Search for the cell housing the specified text and yield its (X, Y) center coordinate. 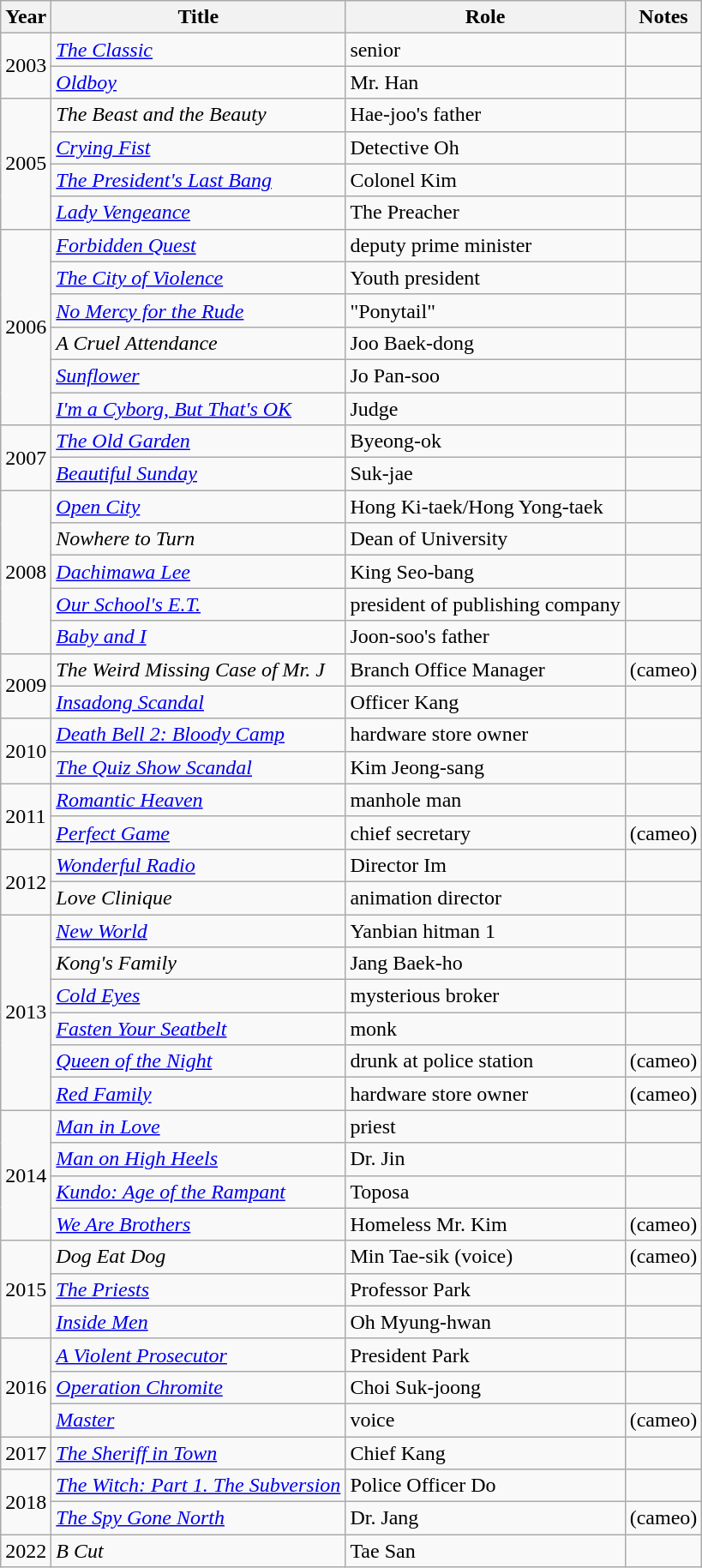
"Ponytail" (485, 310)
Byeong-ok (485, 442)
New World (199, 930)
The Priests (199, 1289)
B Cut (199, 1551)
Dr. Jang (485, 1518)
Cold Eyes (199, 996)
Nowhere to Turn (199, 539)
Kundo: Age of the Rampant (199, 1192)
Crying Fist (199, 147)
The Spy Gone North (199, 1518)
Fasten Your Seatbelt (199, 1029)
I'm a Cyborg, But That's OK (199, 409)
Professor Park (485, 1289)
Kong's Family (199, 964)
2012 (26, 881)
Chief Kang (485, 1453)
priest (485, 1126)
Man on High Heels (199, 1159)
2018 (26, 1502)
Oldboy (199, 82)
Forbidden Quest (199, 245)
Jo Pan-soo (485, 375)
Perfect Game (199, 832)
Kim Jeong-sang (485, 767)
Year (26, 17)
Insadong Scandal (199, 702)
Lady Vengeance (199, 213)
Beautiful Sunday (199, 474)
chief secretary (485, 832)
senior (485, 50)
The Weird Missing Case of Mr. J (199, 670)
Sunflower (199, 375)
voice (485, 1420)
The Sheriff in Town (199, 1453)
King Seo-bang (485, 572)
Hong Ki-taek/Hong Yong-taek (485, 507)
2015 (26, 1289)
Dean of University (485, 539)
Master (199, 1420)
The Old Garden (199, 442)
2009 (26, 686)
We Are Brothers (199, 1224)
The Preacher (485, 213)
Our School's E.T. (199, 604)
mysterious broker (485, 996)
Title (199, 17)
2022 (26, 1551)
The Witch: Part 1. The Subversion (199, 1486)
deputy prime minister (485, 245)
Suk-jae (485, 474)
A Violent Prosecutor (199, 1355)
2008 (26, 572)
A Cruel Attendance (199, 343)
Hae-joo's father (485, 115)
Mr. Han (485, 82)
Joon-soo's father (485, 637)
The Beast and the Beauty (199, 115)
Oh Myung-hwan (485, 1322)
Tae San (485, 1551)
2006 (26, 327)
2013 (26, 1012)
Open City (199, 507)
Role (485, 17)
Dr. Jin (485, 1159)
Death Bell 2: Bloody Camp (199, 735)
Colonel Kim (485, 180)
Jang Baek-ho (485, 964)
2005 (26, 164)
Judge (485, 409)
The City of Violence (199, 278)
Red Family (199, 1094)
2017 (26, 1453)
monk (485, 1029)
Detective Oh (485, 147)
Baby and I (199, 637)
Yanbian hitman 1 (485, 930)
Dachimawa Lee (199, 572)
Director Im (485, 865)
Dog Eat Dog (199, 1257)
Wonderful Radio (199, 865)
2016 (26, 1387)
president of publishing company (485, 604)
Homeless Mr. Kim (485, 1224)
2011 (26, 816)
manhole man (485, 800)
Min Tae-sik (voice) (485, 1257)
drunk at police station (485, 1061)
The Quiz Show Scandal (199, 767)
Choi Suk-joong (485, 1387)
The Classic (199, 50)
President Park (485, 1355)
Police Officer Do (485, 1486)
animation director (485, 898)
Inside Men (199, 1322)
No Mercy for the Rude (199, 310)
2003 (26, 66)
Officer Kang (485, 702)
Notes (663, 17)
2007 (26, 458)
2010 (26, 751)
Queen of the Night (199, 1061)
Joo Baek-dong (485, 343)
Love Clinique (199, 898)
The President's Last Bang (199, 180)
Branch Office Manager (485, 670)
2014 (26, 1175)
Romantic Heaven (199, 800)
Man in Love (199, 1126)
Youth president (485, 278)
Toposa (485, 1192)
Operation Chromite (199, 1387)
